Detect which cell encompasses the target text, then output its [X, Y] center coordinate. 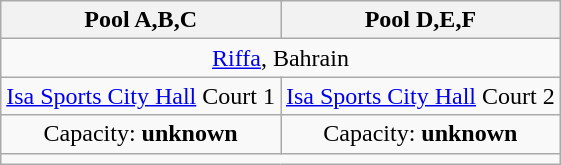
Pool D,E,F [420, 20]
Isa Sports City Hall Court 2 [420, 96]
Riffa, Bahrain [281, 58]
Pool A,B,C [141, 20]
Isa Sports City Hall Court 1 [141, 96]
